Output the [X, Y] coordinate of the center of the cell containing the given text.  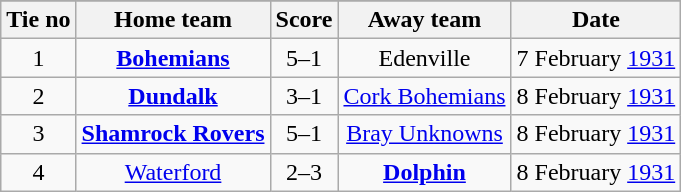
2 [38, 96]
Dundalk [173, 96]
Bohemians [173, 58]
4 [38, 172]
Cork Bohemians [424, 96]
3–1 [304, 96]
Bray Unknowns [424, 134]
Date [596, 20]
Tie no [38, 20]
Dolphin [424, 172]
Edenville [424, 58]
Waterford [173, 172]
7 February 1931 [596, 58]
Home team [173, 20]
3 [38, 134]
Score [304, 20]
Shamrock Rovers [173, 134]
Away team [424, 20]
1 [38, 58]
2–3 [304, 172]
